Capture the cell that displays the provided text and extract its (x, y) central coordinate. 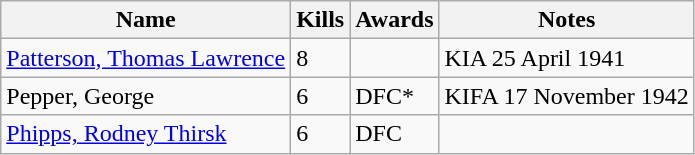
Notes (566, 20)
Awards (394, 20)
Patterson, Thomas Lawrence (146, 58)
8 (320, 58)
KIFA 17 November 1942 (566, 96)
KIA 25 April 1941 (566, 58)
Kills (320, 20)
DFC (394, 134)
Phipps, Rodney Thirsk (146, 134)
Pepper, George (146, 96)
Name (146, 20)
DFC* (394, 96)
